For the text-containing cell, return its midpoint in [X, Y] coordinate format. 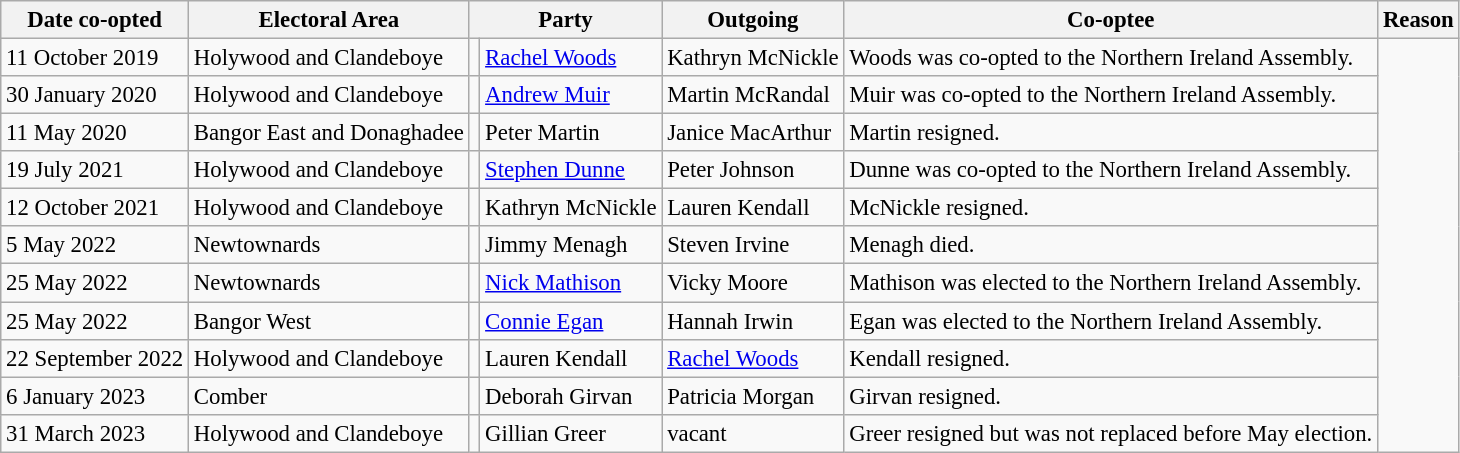
Peter Johnson [753, 170]
Steven Irvine [753, 245]
Hannah Irwin [753, 321]
Egan was elected to the Northern Ireland Assembly. [1111, 321]
Party [566, 20]
Muir was co-opted to the Northern Ireland Assembly. [1111, 95]
22 September 2022 [95, 358]
Patricia Morgan [753, 396]
Janice MacArthur [753, 133]
McNickle resigned. [1111, 208]
Menagh died. [1111, 245]
Girvan resigned. [1111, 396]
Andrew Muir [571, 95]
Connie Egan [571, 321]
Peter Martin [571, 133]
Comber [330, 396]
Kendall resigned. [1111, 358]
Vicky Moore [753, 283]
Dunne was co-opted to the Northern Ireland Assembly. [1111, 170]
Deborah Girvan [571, 396]
Outgoing [753, 20]
11 May 2020 [95, 133]
Nick Mathison [571, 283]
Gillian Greer [571, 433]
6 January 2023 [95, 396]
5 May 2022 [95, 245]
Mathison was elected to the Northern Ireland Assembly. [1111, 283]
Reason [1418, 20]
Martin resigned. [1111, 133]
30 January 2020 [95, 95]
Woods was co-opted to the Northern Ireland Assembly. [1111, 58]
11 October 2019 [95, 58]
vacant [753, 433]
Greer resigned but was not replaced before May election. [1111, 433]
31 March 2023 [95, 433]
Stephen Dunne [571, 170]
Bangor West [330, 321]
19 July 2021 [95, 170]
Martin McRandal [753, 95]
Electoral Area [330, 20]
Jimmy Menagh [571, 245]
Co-optee [1111, 20]
12 October 2021 [95, 208]
Bangor East and Donaghadee [330, 133]
Date co-opted [95, 20]
